Extract the [x, y] coordinate from the center of the cell holding the provided text.  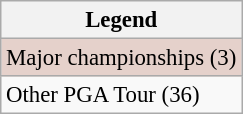
Major championships (3) [122, 58]
Other PGA Tour (36) [122, 95]
Legend [122, 20]
